Search for the cell housing the specified text and yield its (X, Y) center coordinate. 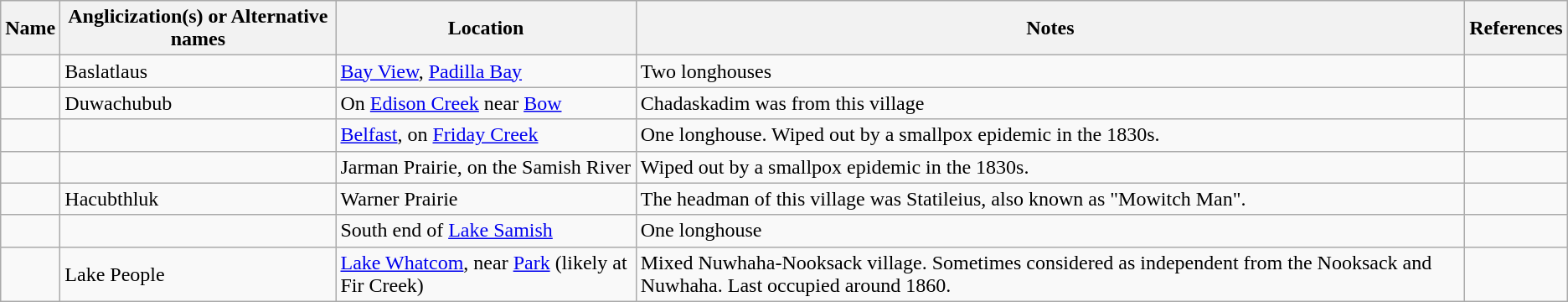
Bay View, Padilla Bay (486, 71)
On Edison Creek near Bow (486, 103)
Warner Prairie (486, 199)
Lake Whatcom, near Park (likely at Fir Creek) (486, 273)
The headman of this village was Statileius, also known as "Mowitch Man". (1050, 199)
One longhouse. Wiped out by a smallpox epidemic in the 1830s. (1050, 135)
Mixed Nuwhaha-Nooksack village. Sometimes considered as independent from the Nooksack and Nuwhaha. Last occupied around 1860. (1050, 273)
Anglicization(s) or Alternative names (198, 29)
Baslatlaus (198, 71)
Hacubthluk (198, 199)
Wiped out by a smallpox epidemic in the 1830s. (1050, 167)
Lake People (198, 273)
Location (486, 29)
Chadaskadim was from this village (1050, 103)
Jarman Prairie, on the Samish River (486, 167)
References (1516, 29)
One longhouse (1050, 231)
Belfast, on Friday Creek (486, 135)
Name (30, 29)
Duwachubub (198, 103)
South end of Lake Samish (486, 231)
Notes (1050, 29)
Two longhouses (1050, 71)
